Scan for the cell matching the given text and deliver its [X, Y] coordinate at center. 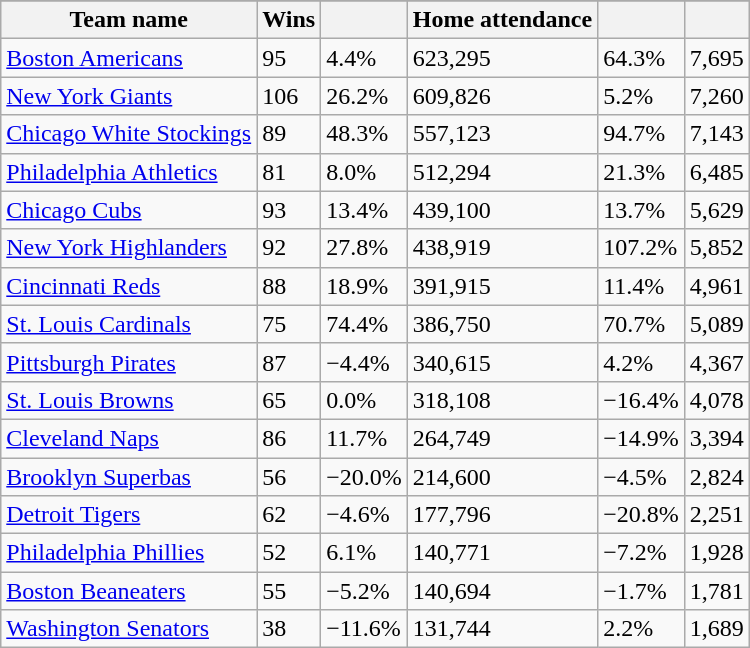
Wins [289, 20]
5.2% [642, 96]
4,367 [716, 362]
75 [289, 324]
107.2% [642, 248]
−11.6% [364, 629]
140,694 [502, 591]
391,915 [502, 286]
7,260 [716, 96]
106 [289, 96]
2,251 [716, 515]
56 [289, 477]
2.2% [642, 629]
4.2% [642, 362]
27.8% [364, 248]
26.2% [364, 96]
512,294 [502, 172]
Pittsburgh Pirates [129, 362]
70.7% [642, 324]
7,695 [716, 58]
Brooklyn Superbas [129, 477]
St. Louis Cardinals [129, 324]
Philadelphia Athletics [129, 172]
89 [289, 134]
Cincinnati Reds [129, 286]
438,919 [502, 248]
386,750 [502, 324]
609,826 [502, 96]
94.7% [642, 134]
Cleveland Naps [129, 438]
95 [289, 58]
1,689 [716, 629]
−16.4% [642, 400]
−4.6% [364, 515]
264,749 [502, 438]
Boston Beaneaters [129, 591]
81 [289, 172]
Boston Americans [129, 58]
−14.9% [642, 438]
131,744 [502, 629]
4.4% [364, 58]
11.7% [364, 438]
13.4% [364, 210]
6,485 [716, 172]
6.1% [364, 553]
−1.7% [642, 591]
557,123 [502, 134]
11.4% [642, 286]
New York Highlanders [129, 248]
65 [289, 400]
48.3% [364, 134]
55 [289, 591]
−4.4% [364, 362]
18.9% [364, 286]
2,824 [716, 477]
4,078 [716, 400]
−20.0% [364, 477]
5,629 [716, 210]
13.7% [642, 210]
Detroit Tigers [129, 515]
5,852 [716, 248]
St. Louis Browns [129, 400]
93 [289, 210]
177,796 [502, 515]
1,928 [716, 553]
−20.8% [642, 515]
Chicago Cubs [129, 210]
62 [289, 515]
52 [289, 553]
New York Giants [129, 96]
21.3% [642, 172]
439,100 [502, 210]
318,108 [502, 400]
4,961 [716, 286]
Philadelphia Phillies [129, 553]
−4.5% [642, 477]
140,771 [502, 553]
Washington Senators [129, 629]
Chicago White Stockings [129, 134]
86 [289, 438]
64.3% [642, 58]
340,615 [502, 362]
Team name [129, 20]
92 [289, 248]
1,781 [716, 591]
Home attendance [502, 20]
3,394 [716, 438]
0.0% [364, 400]
−5.2% [364, 591]
7,143 [716, 134]
74.4% [364, 324]
38 [289, 629]
8.0% [364, 172]
214,600 [502, 477]
88 [289, 286]
623,295 [502, 58]
87 [289, 362]
−7.2% [642, 553]
5,089 [716, 324]
